For the text-containing cell, return its midpoint in (X, Y) coordinate format. 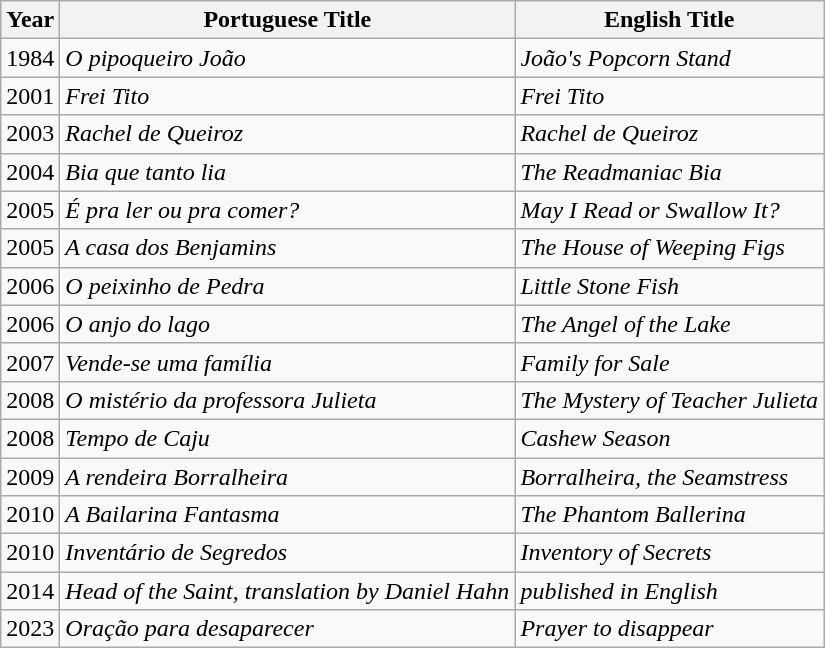
The Angel of the Lake (670, 324)
The Mystery of Teacher Julieta (670, 400)
Portuguese Title (288, 20)
Vende-se uma família (288, 362)
Prayer to disappear (670, 629)
A Bailarina Fantasma (288, 515)
2003 (30, 134)
Cashew Season (670, 438)
A casa dos Benjamins (288, 248)
published in English (670, 591)
2001 (30, 96)
O peixinho de Pedra (288, 286)
Borralheira, the Seamstress (670, 477)
The Readmaniac Bia (670, 172)
2023 (30, 629)
O anjo do lago (288, 324)
May I Read or Swallow It? (670, 210)
The Phantom Ballerina (670, 515)
O mistério da professora Julieta (288, 400)
É pra ler ou pra comer? (288, 210)
Tempo de Caju (288, 438)
Oração para desaparecer (288, 629)
Head of the Saint, translation by Daniel Hahn (288, 591)
English Title (670, 20)
2007 (30, 362)
Inventário de Segredos (288, 553)
João's Popcorn Stand (670, 58)
Family for Sale (670, 362)
2014 (30, 591)
2009 (30, 477)
A rendeira Borralheira (288, 477)
1984 (30, 58)
The House of Weeping Figs (670, 248)
Year (30, 20)
Bia que tanto lia (288, 172)
O pipoqueiro João (288, 58)
Little Stone Fish (670, 286)
Inventory of Secrets (670, 553)
2004 (30, 172)
